Detect which cell encompasses the target text, then output its (x, y) center coordinate. 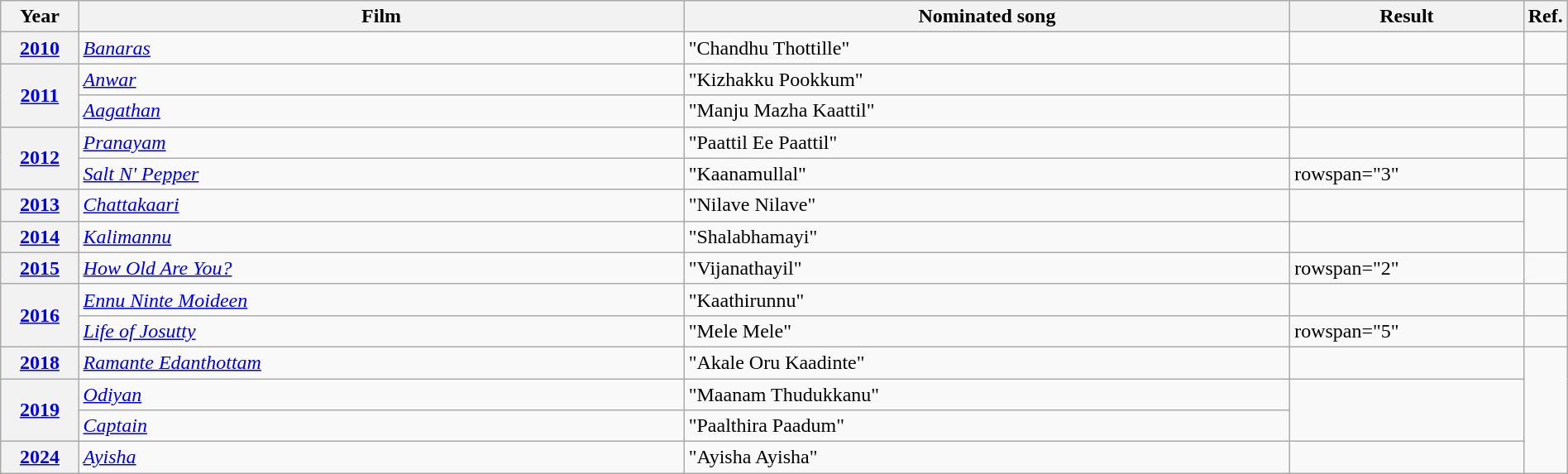
Kalimannu (381, 237)
2015 (40, 268)
rowspan="5" (1408, 331)
Result (1408, 17)
"Ayisha Ayisha" (987, 457)
2013 (40, 205)
Nominated song (987, 17)
2014 (40, 237)
Ramante Edanthottam (381, 362)
"Kaathirunnu" (987, 299)
Ref. (1545, 17)
Aagathan (381, 111)
Film (381, 17)
How Old Are You? (381, 268)
Life of Josutty (381, 331)
Captain (381, 426)
Year (40, 17)
Salt N' Pepper (381, 174)
"Paattil Ee Paattil" (987, 142)
2024 (40, 457)
2010 (40, 48)
"Chandhu Thottille" (987, 48)
Banaras (381, 48)
Odiyan (381, 395)
"Kaanamullal" (987, 174)
"Kizhakku Pookkum" (987, 79)
"Manju Mazha Kaattil" (987, 111)
Pranayam (381, 142)
"Paalthira Paadum" (987, 426)
2011 (40, 95)
"Maanam Thudukkanu" (987, 395)
"Akale Oru Kaadinte" (987, 362)
2018 (40, 362)
Anwar (381, 79)
2019 (40, 410)
2016 (40, 315)
Ennu Ninte Moideen (381, 299)
2012 (40, 158)
"Shalabhamayi" (987, 237)
"Mele Mele" (987, 331)
Chattakaari (381, 205)
rowspan="3" (1408, 174)
Ayisha (381, 457)
"Nilave Nilave" (987, 205)
rowspan="2" (1408, 268)
"Vijanathayil" (987, 268)
